Detect which cell encompasses the target text, then output its (X, Y) center coordinate. 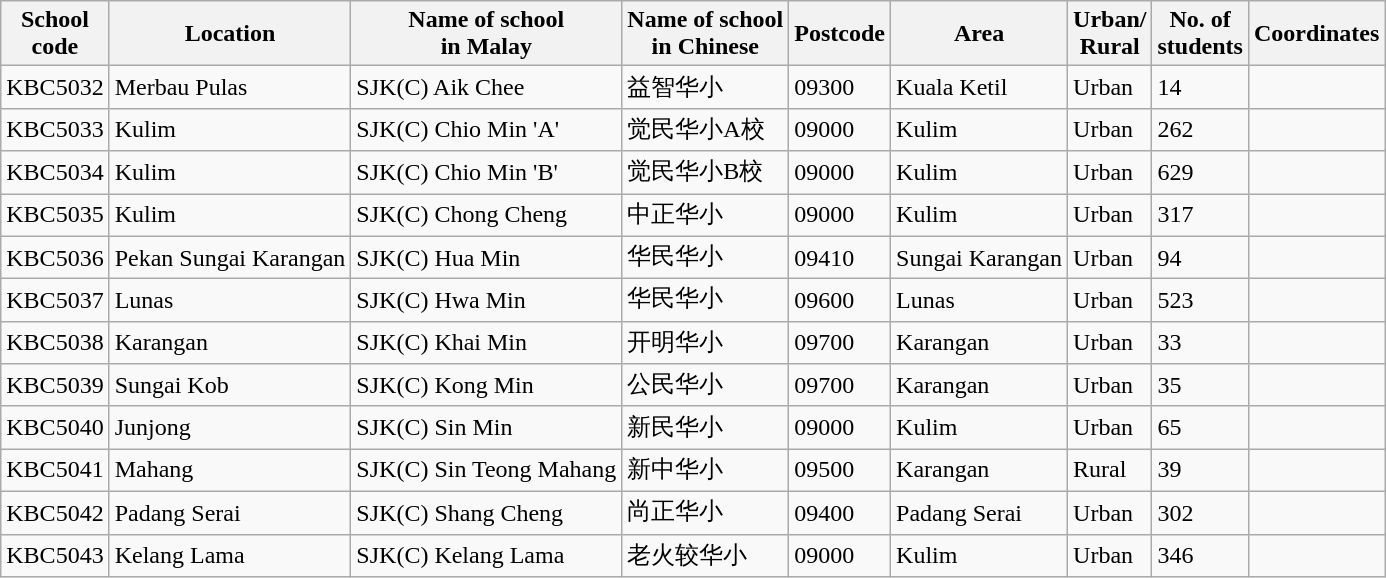
Sungai Karangan (980, 258)
Name of schoolin Malay (486, 34)
94 (1200, 258)
Schoolcode (55, 34)
SJK(C) Kong Min (486, 386)
KBC5035 (55, 216)
SJK(C) Hua Min (486, 258)
KBC5033 (55, 130)
Kuala Ketil (980, 88)
SJK(C) Shang Cheng (486, 512)
SJK(C) Kelang Lama (486, 556)
Coordinates (1316, 34)
Rural (1110, 470)
KBC5040 (55, 428)
SJK(C) Khai Min (486, 342)
09600 (840, 300)
SJK(C) Sin Teong Mahang (486, 470)
老火较华小 (706, 556)
KBC5043 (55, 556)
KBC5036 (55, 258)
Postcode (840, 34)
262 (1200, 130)
Name of schoolin Chinese (706, 34)
SJK(C) Sin Min (486, 428)
KBC5038 (55, 342)
09500 (840, 470)
SJK(C) Hwa Min (486, 300)
KBC5032 (55, 88)
Area (980, 34)
觉民华小A校 (706, 130)
39 (1200, 470)
629 (1200, 172)
317 (1200, 216)
523 (1200, 300)
益智华小 (706, 88)
Urban/Rural (1110, 34)
中正华小 (706, 216)
KBC5037 (55, 300)
35 (1200, 386)
No. ofstudents (1200, 34)
SJK(C) Aik Chee (486, 88)
346 (1200, 556)
09300 (840, 88)
09400 (840, 512)
新中华小 (706, 470)
KBC5034 (55, 172)
SJK(C) Chio Min 'B' (486, 172)
SJK(C) Chio Min 'A' (486, 130)
觉民华小B校 (706, 172)
Pekan Sungai Karangan (230, 258)
Kelang Lama (230, 556)
新民华小 (706, 428)
SJK(C) Chong Cheng (486, 216)
302 (1200, 512)
尚正华小 (706, 512)
Location (230, 34)
Sungai Kob (230, 386)
Merbau Pulas (230, 88)
KBC5042 (55, 512)
开明华小 (706, 342)
09410 (840, 258)
公民华小 (706, 386)
65 (1200, 428)
Junjong (230, 428)
33 (1200, 342)
KBC5039 (55, 386)
Mahang (230, 470)
14 (1200, 88)
KBC5041 (55, 470)
